Detect which cell encompasses the target text, then output its (x, y) center coordinate. 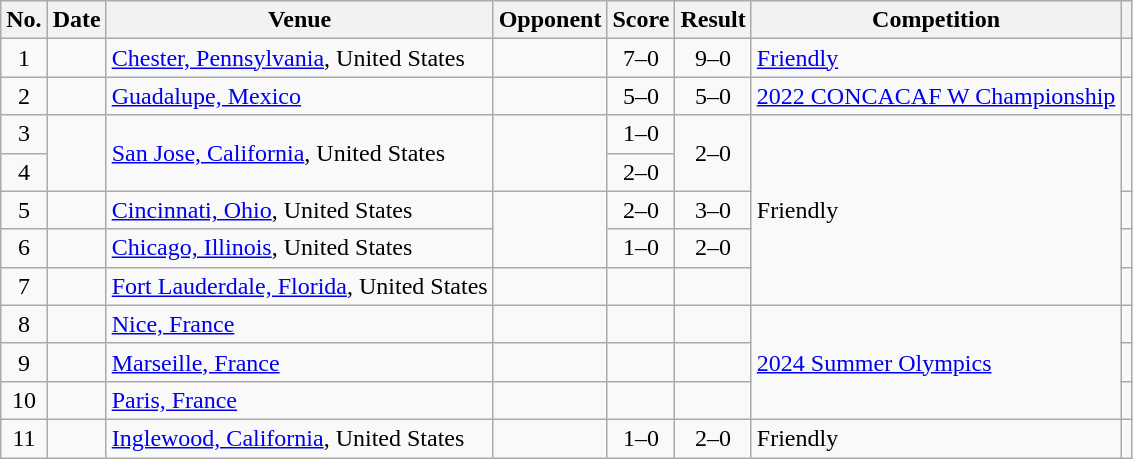
2 (24, 96)
Marseille, France (300, 362)
2024 Summer Olympics (936, 362)
7 (24, 286)
3–0 (713, 210)
11 (24, 438)
Paris, France (300, 400)
Result (713, 20)
1 (24, 58)
Inglewood, California, United States (300, 438)
Venue (300, 20)
4 (24, 172)
Chester, Pennsylvania, United States (300, 58)
10 (24, 400)
Guadalupe, Mexico (300, 96)
Nice, France (300, 324)
Score (641, 20)
Chicago, Illinois, United States (300, 248)
8 (24, 324)
9 (24, 362)
3 (24, 134)
6 (24, 248)
7–0 (641, 58)
Fort Lauderdale, Florida, United States (300, 286)
Cincinnati, Ohio, United States (300, 210)
San Jose, California, United States (300, 153)
2022 CONCACAF W Championship (936, 96)
Opponent (550, 20)
Date (76, 20)
9–0 (713, 58)
5 (24, 210)
No. (24, 20)
Competition (936, 20)
